Find where the given text appears and provide that cell's center as (X, Y) coordinate. 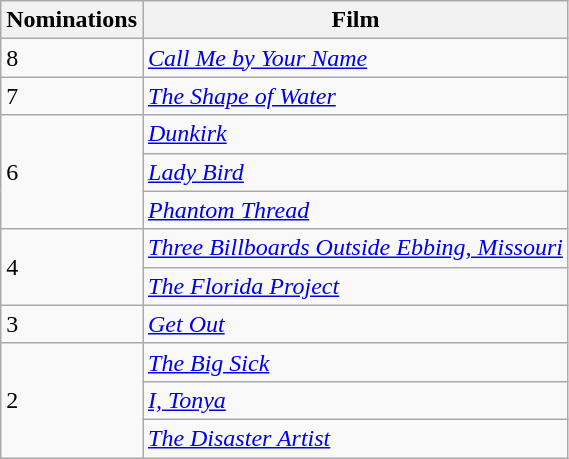
Three Billboards Outside Ebbing, Missouri (355, 248)
I, Tonya (355, 400)
The Florida Project (355, 286)
The Shape of Water (355, 96)
Get Out (355, 324)
The Big Sick (355, 362)
Film (355, 20)
3 (72, 324)
Lady Bird (355, 172)
8 (72, 58)
Phantom Thread (355, 210)
Call Me by Your Name (355, 58)
The Disaster Artist (355, 438)
2 (72, 400)
Nominations (72, 20)
6 (72, 172)
7 (72, 96)
4 (72, 267)
Dunkirk (355, 134)
